Scan for the cell matching the given text and deliver its (x, y) coordinate at center. 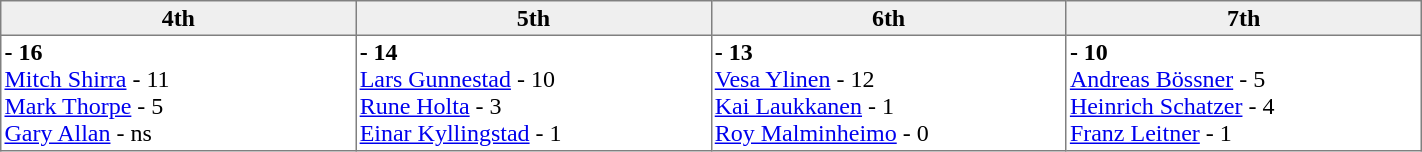
- 13Vesa Ylinen - 12Kai Laukkanen - 1Roy Malminheimo - 0 (888, 93)
- 14Lars Gunnestad - 10Rune Holta - 3Einar Kyllingstad - 1 (534, 93)
- 10Andreas Bössner - 5Heinrich Schatzer - 4Franz Leitner - 1 (1244, 93)
- 16Mitch Shirra - 11Mark Thorpe - 5Gary Allan - ns (178, 93)
5th (534, 18)
6th (888, 18)
4th (178, 18)
7th (1244, 18)
